Capture the cell that displays the provided text and extract its [x, y] central coordinate. 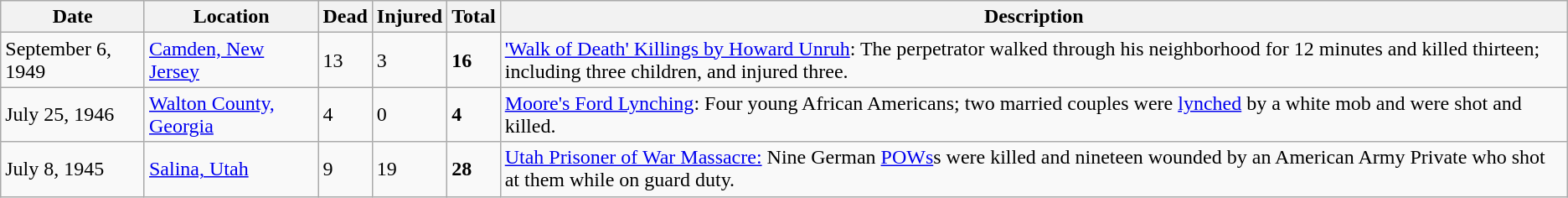
September 6, 1949 [73, 60]
Walton County, Georgia [231, 114]
Description [1034, 17]
July 25, 1946 [73, 114]
Salina, Utah [231, 169]
Camden, New Jersey [231, 60]
13 [345, 60]
Total [474, 17]
July 8, 1945 [73, 169]
9 [345, 169]
Utah Prisoner of War Massacre: Nine German POWss were killed and nineteen wounded by an American Army Private who shot at them while on guard duty. [1034, 169]
Date [73, 17]
0 [409, 114]
28 [474, 169]
Dead [345, 17]
19 [409, 169]
Location [231, 17]
Moore's Ford Lynching: Four young African Americans; two married couples were lynched by a white mob and were shot and killed. [1034, 114]
Injured [409, 17]
16 [474, 60]
3 [409, 60]
